From the cell containing the given text, extract its center point as (x, y) coordinate. 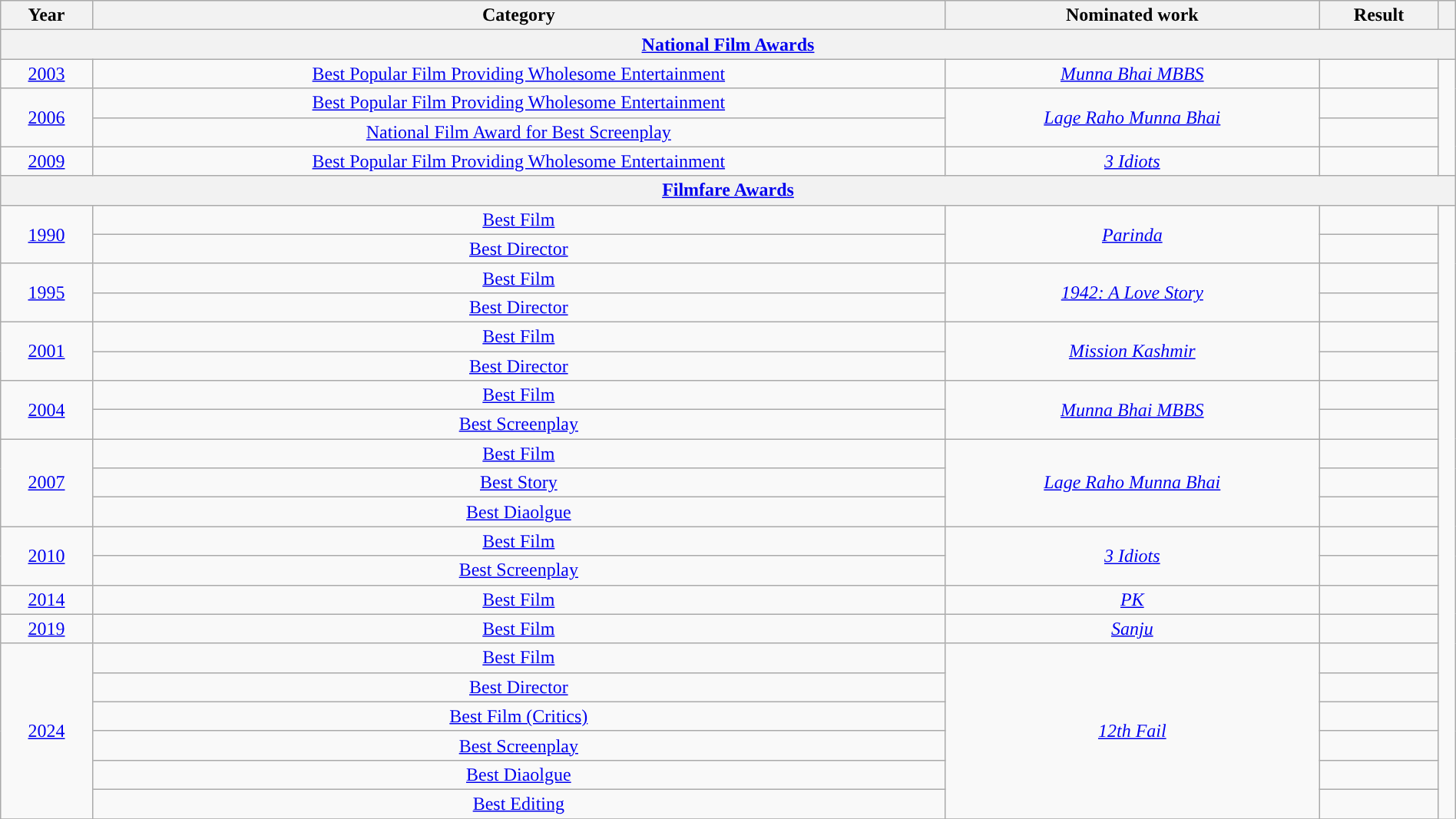
Year (47, 15)
1942: A Love Story (1132, 292)
2019 (47, 629)
PK (1132, 599)
2010 (47, 556)
Sanju (1132, 629)
2006 (47, 117)
2009 (47, 161)
National Film Award for Best Screenplay (518, 132)
2001 (47, 351)
1990 (47, 234)
Filmfare Awards (728, 190)
2007 (47, 483)
Result (1379, 15)
2014 (47, 599)
Parinda (1132, 234)
2004 (47, 410)
Category (518, 15)
Mission Kashmir (1132, 351)
Best Editing (518, 804)
Nominated work (1132, 15)
2024 (47, 731)
2003 (47, 74)
National Film Awards (728, 45)
Best Story (518, 483)
Best Film (Critics) (518, 716)
1995 (47, 292)
12th Fail (1132, 731)
